From the cell containing the given text, extract its center point as (x, y) coordinate. 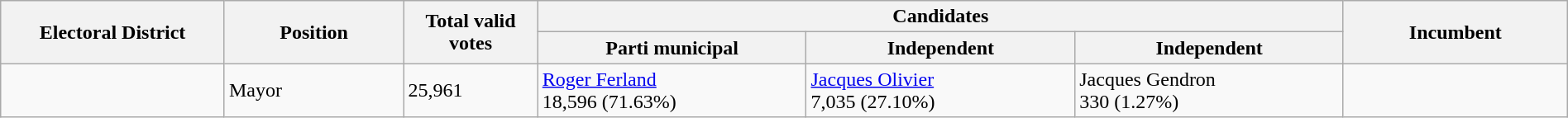
Candidates (940, 17)
Position (313, 32)
Parti municipal (672, 48)
Jacques Gendron330 (1.27%) (1209, 91)
Total valid votes (471, 32)
25,961 (471, 91)
Roger Ferland18,596 (71.63%) (672, 91)
Incumbent (1456, 32)
Mayor (313, 91)
Jacques Olivier7,035 (27.10%) (941, 91)
Electoral District (112, 32)
